From the cell containing the given text, extract its center point as (x, y) coordinate. 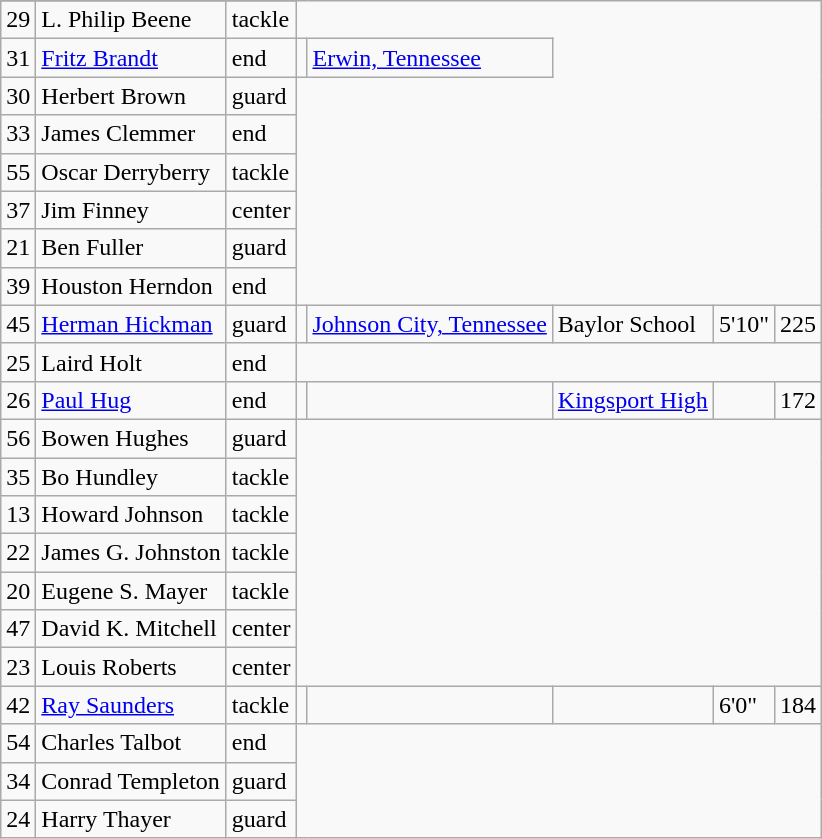
35 (18, 477)
42 (18, 705)
25 (18, 362)
Johnson City, Tennessee (430, 324)
Kingsport High (632, 400)
31 (18, 58)
225 (798, 324)
L. Philip Beene (131, 20)
55 (18, 172)
Bo Hundley (131, 477)
20 (18, 591)
56 (18, 438)
Jim Finney (131, 210)
Fritz Brandt (131, 58)
184 (798, 705)
23 (18, 667)
47 (18, 629)
Ben Fuller (131, 248)
Ray Saunders (131, 705)
24 (18, 819)
5'10" (744, 324)
Herman Hickman (131, 324)
6'0" (744, 705)
29 (18, 20)
Harry Thayer (131, 819)
Laird Holt (131, 362)
Bowen Hughes (131, 438)
37 (18, 210)
21 (18, 248)
34 (18, 781)
Herbert Brown (131, 96)
22 (18, 553)
13 (18, 515)
Howard Johnson (131, 515)
54 (18, 743)
Baylor School (632, 324)
33 (18, 134)
James Clemmer (131, 134)
172 (798, 400)
Houston Herndon (131, 286)
Eugene S. Mayer (131, 591)
Conrad Templeton (131, 781)
30 (18, 96)
26 (18, 400)
45 (18, 324)
Louis Roberts (131, 667)
Erwin, Tennessee (430, 58)
James G. Johnston (131, 553)
39 (18, 286)
Charles Talbot (131, 743)
Paul Hug (131, 400)
David K. Mitchell (131, 629)
Oscar Derryberry (131, 172)
